Find where the given text appears and provide that cell's center as (x, y) coordinate. 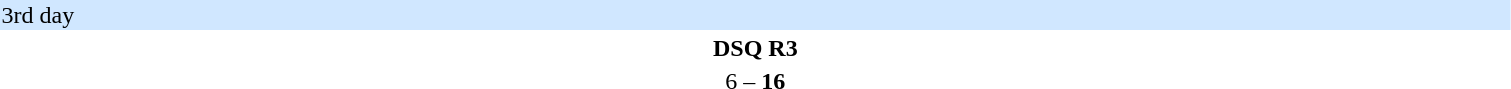
DSQ R3 (756, 48)
3rd day (756, 15)
